Return the [X, Y] coordinate for the center point of the cell that contains the specified text.  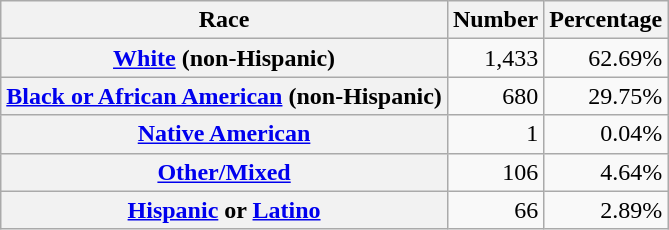
106 [495, 172]
Race [224, 20]
Number [495, 20]
Hispanic or Latino [224, 210]
1,433 [495, 58]
0.04% [606, 134]
Black or African American (non-Hispanic) [224, 96]
Native American [224, 134]
66 [495, 210]
Percentage [606, 20]
2.89% [606, 210]
Other/Mixed [224, 172]
62.69% [606, 58]
4.64% [606, 172]
29.75% [606, 96]
680 [495, 96]
1 [495, 134]
White (non-Hispanic) [224, 58]
